Return [x, y] of the center of cell containing provided text 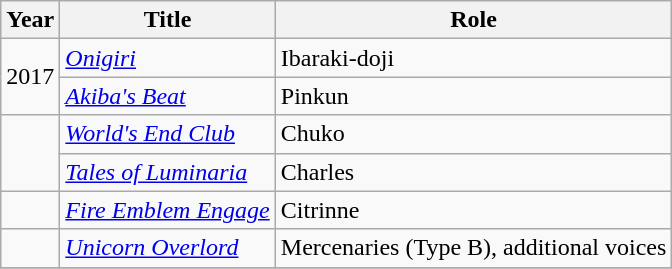
Chuko [474, 134]
Tales of Luminaria [168, 172]
Onigiri [168, 58]
2017 [30, 77]
Fire Emblem Engage [168, 210]
Citrinne [474, 210]
Unicorn Overlord [168, 248]
Ibaraki-doji [474, 58]
Charles [474, 172]
Year [30, 20]
Akiba's Beat [168, 96]
Mercenaries (Type B), additional voices [474, 248]
Pinkun [474, 96]
World's End Club [168, 134]
Role [474, 20]
Title [168, 20]
